Scan for the cell matching the given text and deliver its (X, Y) coordinate at center. 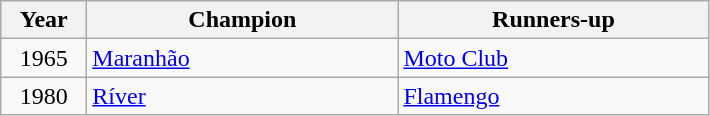
Maranhão (242, 58)
Year (44, 20)
Flamengo (554, 96)
Ríver (242, 96)
1980 (44, 96)
Moto Club (554, 58)
Champion (242, 20)
Runners-up (554, 20)
1965 (44, 58)
